Output the [x, y] coordinate of the center of the cell containing the given text.  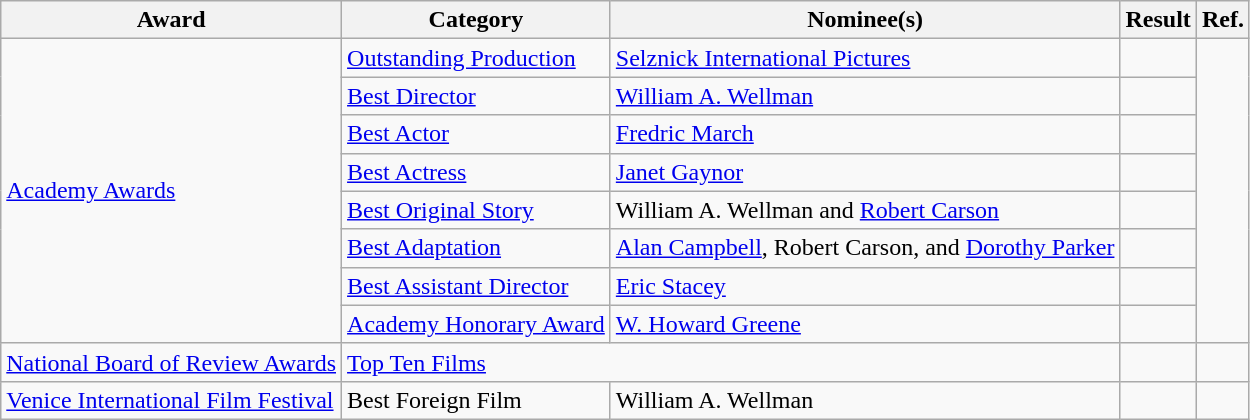
Category [476, 20]
William A. Wellman and Robert Carson [865, 210]
Academy Honorary Award [476, 324]
Outstanding Production [476, 58]
Result [1158, 20]
Ref. [1222, 20]
Best Director [476, 96]
W. Howard Greene [865, 324]
Best Actress [476, 172]
Best Foreign Film [476, 400]
Janet Gaynor [865, 172]
Venice International Film Festival [172, 400]
Best Actor [476, 134]
Fredric March [865, 134]
Award [172, 20]
Best Original Story [476, 210]
Top Ten Films [731, 362]
Alan Campbell, Robert Carson, and Dorothy Parker [865, 248]
Academy Awards [172, 191]
Eric Stacey [865, 286]
Nominee(s) [865, 20]
Best Adaptation [476, 248]
Best Assistant Director [476, 286]
Selznick International Pictures [865, 58]
National Board of Review Awards [172, 362]
